Provide the [x, y] coordinate of the cell's center where the given text is located.  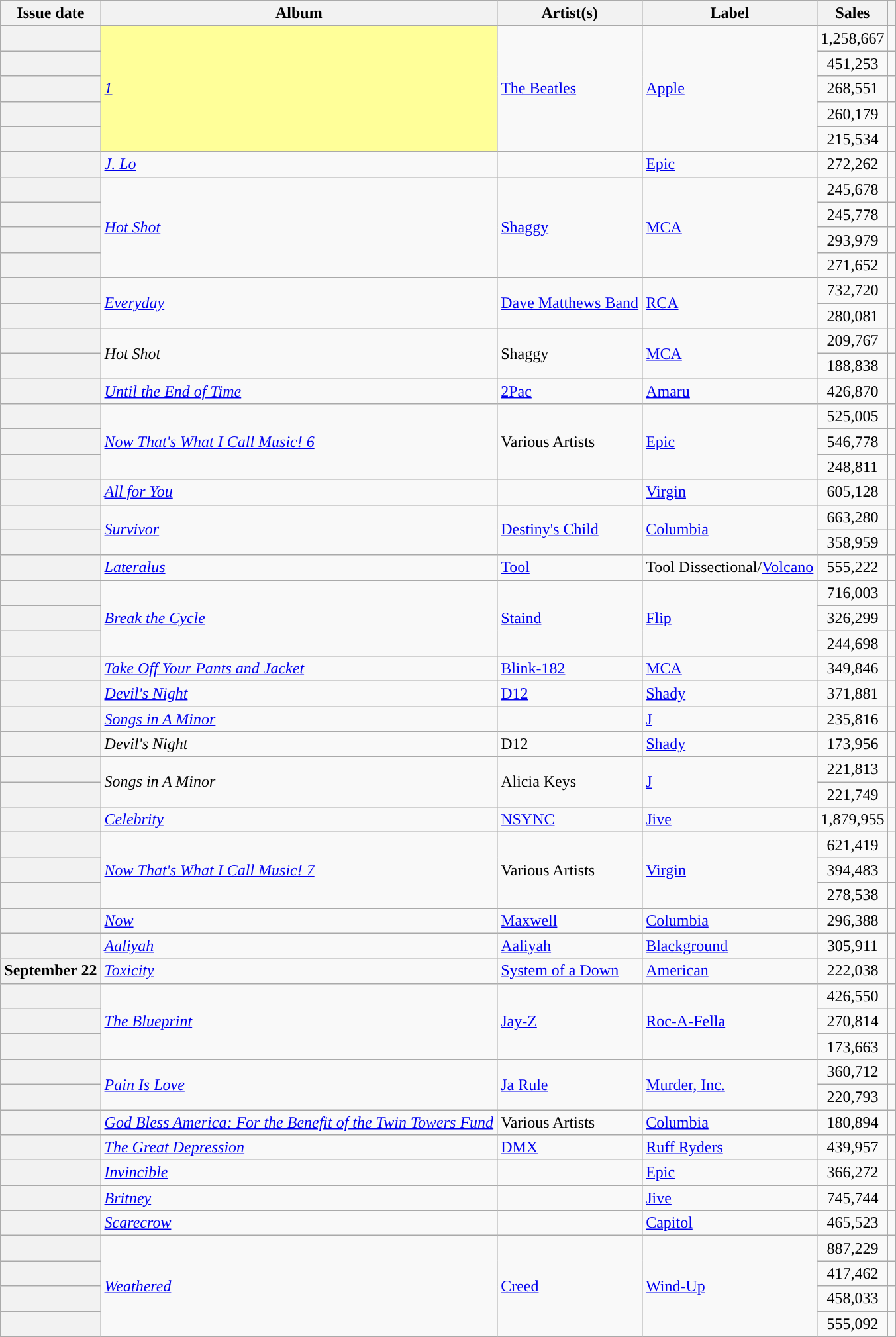
Blackground [730, 946]
371,881 [853, 693]
2Pac [570, 391]
Scarecrow [299, 1223]
The Beatles [570, 89]
394,483 [853, 870]
366,272 [853, 1173]
305,911 [853, 946]
220,793 [853, 1097]
245,778 [853, 215]
Artist(s) [570, 13]
Dave Matthews Band [570, 303]
663,280 [853, 517]
Label [730, 13]
Maxwell [570, 920]
Everyday [299, 303]
J. Lo [299, 164]
Blink-182 [570, 668]
Weathered [299, 1286]
278,538 [853, 895]
Survivor [299, 530]
360,712 [853, 1071]
244,698 [853, 643]
Destiny's Child [570, 530]
NSYNC [570, 820]
887,229 [853, 1248]
Now [299, 920]
Break the Cycle [299, 618]
Staind [570, 618]
Amaru [730, 391]
293,979 [853, 240]
Album [299, 13]
221,813 [853, 769]
716,003 [853, 593]
222,038 [853, 971]
Invincible [299, 1173]
221,749 [853, 795]
245,678 [853, 189]
451,253 [853, 64]
God Bless America: For the Benefit of the Twin Towers Fund [299, 1122]
271,652 [853, 265]
745,744 [853, 1198]
The Great Depression [299, 1148]
248,811 [853, 467]
272,262 [853, 164]
426,870 [853, 391]
Celebrity [299, 820]
Creed [570, 1286]
555,092 [853, 1324]
605,128 [853, 492]
349,846 [853, 668]
326,299 [853, 618]
732,720 [853, 290]
188,838 [853, 366]
173,663 [853, 1046]
209,767 [853, 341]
Jay-Z [570, 1021]
270,814 [853, 1021]
Murder, Inc. [730, 1084]
525,005 [853, 417]
Tool Dissectional/Volcano [730, 568]
358,959 [853, 542]
RCA [730, 303]
1 [299, 89]
Ruff Ryders [730, 1148]
296,388 [853, 920]
Tool [570, 568]
260,179 [853, 114]
Until the End of Time [299, 391]
System of a Down [570, 971]
Roc-A-Fella [730, 1021]
215,534 [853, 139]
The Blueprint [299, 1021]
268,551 [853, 89]
Issue date [50, 13]
Ja Rule [570, 1084]
Apple [730, 89]
426,550 [853, 996]
439,957 [853, 1148]
Alicia Keys [570, 782]
621,419 [853, 845]
Now That's What I Call Music! 7 [299, 870]
DMX [570, 1148]
All for You [299, 492]
Britney [299, 1198]
Lateralus [299, 568]
173,956 [853, 744]
280,081 [853, 316]
American [730, 971]
Capitol [730, 1223]
Now That's What I Call Music! 6 [299, 442]
Wind-Up [730, 1286]
Toxicity [299, 971]
458,033 [853, 1299]
Flip [730, 618]
September 22 [50, 971]
235,816 [853, 718]
546,778 [853, 442]
Pain Is Love [299, 1084]
180,894 [853, 1122]
417,462 [853, 1273]
1,258,667 [853, 38]
1,879,955 [853, 820]
555,222 [853, 568]
Take Off Your Pants and Jacket [299, 668]
Sales [853, 13]
465,523 [853, 1223]
